Identify which cell holds the provided text, then report its (X, Y) central coordinate. 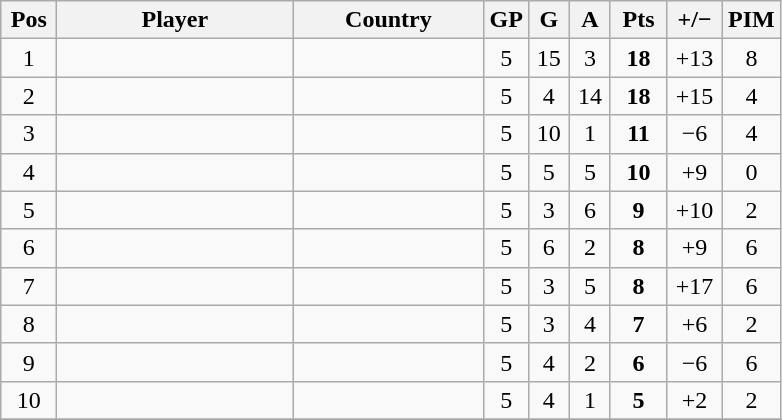
GP (506, 20)
+13 (695, 58)
+6 (695, 324)
+10 (695, 210)
+15 (695, 96)
Pts (638, 20)
Player (175, 20)
+/− (695, 20)
+2 (695, 400)
0 (752, 172)
Pos (29, 20)
G (548, 20)
11 (638, 134)
14 (590, 96)
Country (388, 20)
+17 (695, 286)
PIM (752, 20)
15 (548, 58)
A (590, 20)
